Detect which cell encompasses the target text, then output its [x, y] center coordinate. 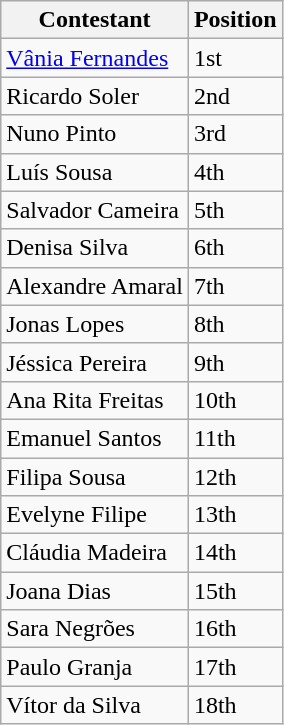
6th [235, 248]
10th [235, 400]
Position [235, 20]
Paulo Granja [95, 667]
Jéssica Pereira [95, 362]
12th [235, 477]
Jonas Lopes [95, 324]
Joana Dias [95, 591]
Ricardo Soler [95, 96]
9th [235, 362]
Contestant [95, 20]
2nd [235, 96]
Luís Sousa [95, 172]
Salvador Cameira [95, 210]
Ana Rita Freitas [95, 400]
18th [235, 705]
16th [235, 629]
14th [235, 553]
8th [235, 324]
Sara Negrões [95, 629]
Cláudia Madeira [95, 553]
Denisa Silva [95, 248]
7th [235, 286]
4th [235, 172]
Vânia Fernandes [95, 58]
Evelyne Filipe [95, 515]
11th [235, 438]
Vítor da Silva [95, 705]
17th [235, 667]
Nuno Pinto [95, 134]
3rd [235, 134]
Filipa Sousa [95, 477]
13th [235, 515]
Alexandre Amaral [95, 286]
15th [235, 591]
5th [235, 210]
1st [235, 58]
Emanuel Santos [95, 438]
